Find where the given text appears and provide that cell's center as [X, Y] coordinate. 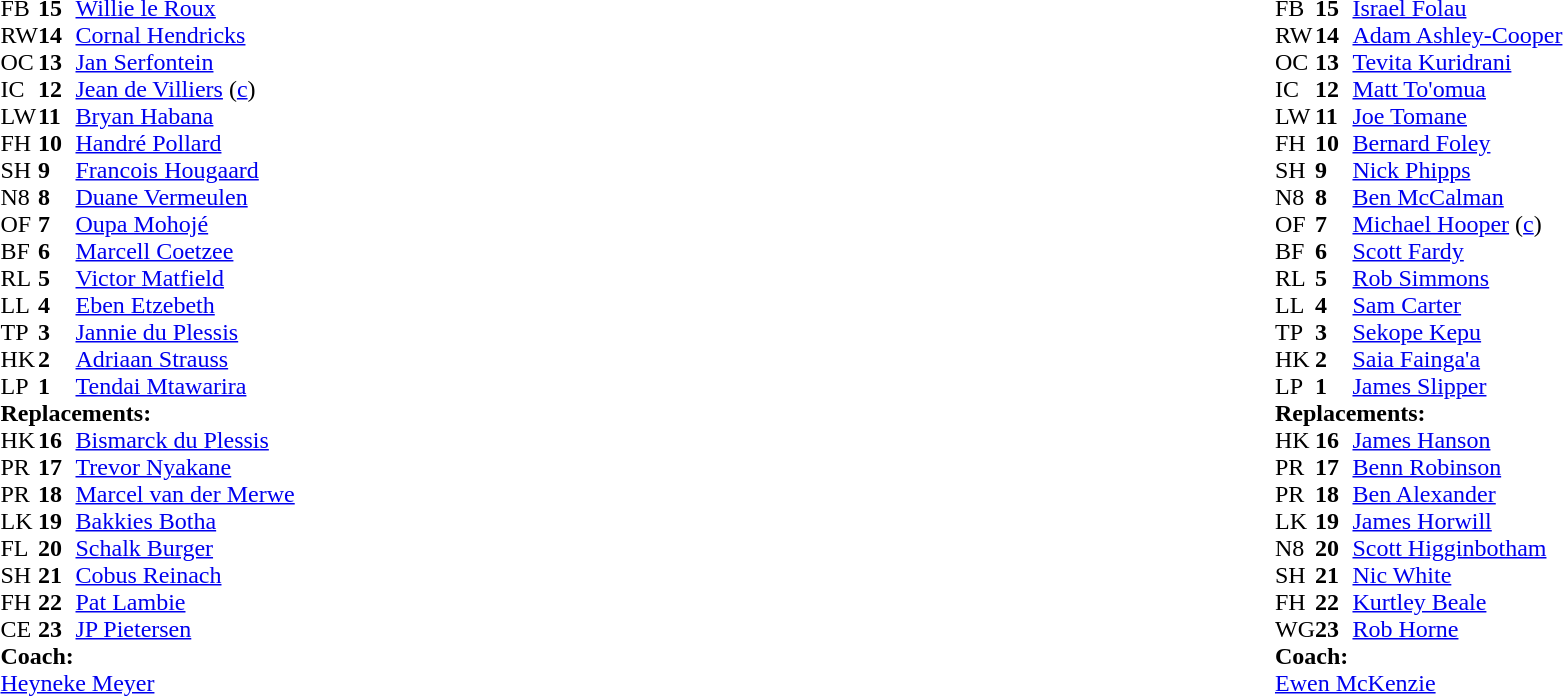
Tevita Kuridrani [1457, 62]
James Horwill [1457, 522]
Handré Pollard [186, 144]
Oupa Mohojé [186, 224]
Schalk Burger [186, 548]
Eben Etzebeth [186, 306]
Ben McCalman [1457, 198]
Tendai Mtawarira [186, 386]
Sekope Kepu [1457, 332]
Cornal Hendricks [186, 36]
JP Pietersen [186, 630]
Kurtley Beale [1457, 602]
Adriaan Strauss [186, 360]
Matt To'omua [1457, 90]
Trevor Nyakane [186, 468]
Victor Matfield [186, 278]
Cobus Reinach [186, 576]
James Hanson [1457, 440]
Bakkies Botha [186, 522]
Bryan Habana [186, 116]
Saia Fainga'a [1457, 360]
Bismarck du Plessis [186, 440]
Francois Hougaard [186, 170]
Ben Alexander [1457, 494]
Scott Fardy [1457, 252]
Scott Higginbotham [1457, 548]
Adam Ashley-Cooper [1457, 36]
Jean de Villiers (c) [186, 90]
CE [19, 630]
Jan Serfontein [186, 62]
James Slipper [1457, 386]
FL [19, 548]
Jannie du Plessis [186, 332]
Michael Hooper (c) [1457, 224]
Duane Vermeulen [186, 198]
Benn Robinson [1457, 468]
Sam Carter [1457, 306]
Rob Simmons [1457, 278]
Marcel van der Merwe [186, 494]
Joe Tomane [1457, 116]
Pat Lambie [186, 602]
WG [1295, 630]
Bernard Foley [1457, 144]
Nic White [1457, 576]
Marcell Coetzee [186, 252]
Rob Horne [1457, 630]
Nick Phipps [1457, 170]
